Scan for the cell matching the given text and deliver its [X, Y] coordinate at center. 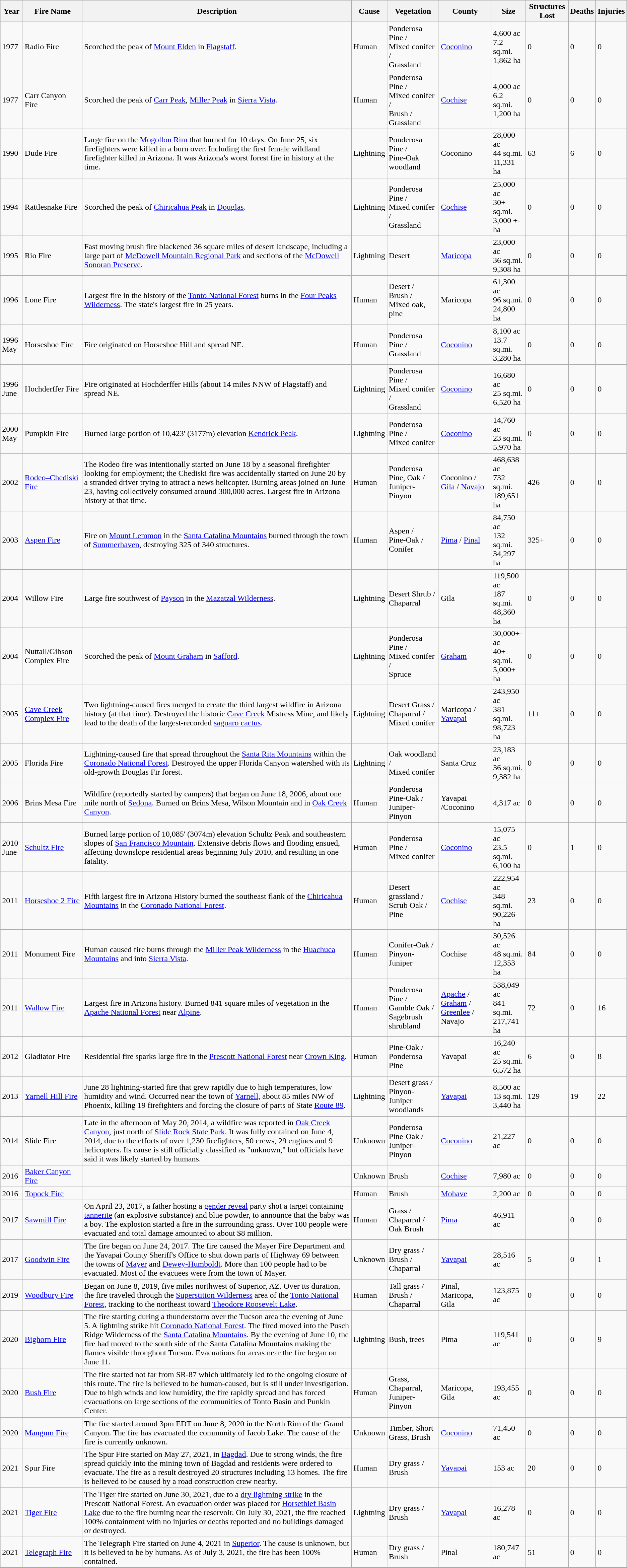
28,000 ac44 sq.mi.11,331 ha [508, 153]
Rodeo–Chediski Fire [52, 482]
14,760 ac23 sq.mi.5,970 ha [508, 433]
7,980 ac [508, 1176]
119,500 ac187 sq.mi.48,360 ha [508, 598]
538,049 ac841 sq.mi.217,741 ha [508, 1007]
Ponderosa Pine, Oak / Juniper-Pinyon [413, 482]
Mangum Fire [52, 1433]
Carr Canyon Fire [52, 100]
28,516 ac [508, 1259]
2003 [12, 540]
Rattlesnake Fire [52, 207]
Yavapai /Coconino [465, 803]
Pima / Pinal [465, 540]
20 [547, 1468]
Bush Fire [52, 1393]
4,000 ac6.2 sq.mi.1,200 ha [508, 100]
129 [547, 1096]
153 ac [508, 1468]
Fifth largest fire in Arizona History burned the southeast flank of the Chiricahua Mountains in the Coronado National Forest. [217, 901]
30,526 ac48 sq.mi.12,353 ha [508, 954]
30,000+- ac40+ sq.mi.5,000+ ha [508, 656]
Pinal [465, 1552]
Fire originated at Hochderffer Hills (about 14 miles NNW of Flagstaff) and spread NE. [217, 389]
Pinal, Maricopa, Gila [465, 1295]
Wallow Fire [52, 1007]
Desert grassland / Scrub Oak / Pine [413, 901]
2012 [12, 1056]
16 [612, 1007]
2014 [12, 1141]
Human caused fire burns through the Miller Peak Wilderness in the Huachuca Mountains and into Sierra Vista. [217, 954]
Nuttall/Gibson Complex Fire [52, 656]
Woodbury Fire [52, 1295]
Year [12, 11]
468,638 ac732 sq.mi.189,651 ha [508, 482]
Rio Fire [52, 256]
Baker Canyon Fire [52, 1176]
23,000 ac36 sq.mi.9,308 ha [508, 256]
193,455 ac [508, 1393]
Oak woodland / Mixed conifer [413, 763]
119,541 ac [508, 1340]
Tiger Fire [52, 1512]
23,183 ac36 sq.mi.9,382 ha [508, 763]
Size [508, 11]
Aspen / Pine-Oak / Conifer [413, 540]
Willow Fire [52, 598]
Lone Fire [52, 300]
Scorched the peak of Chiricahua Peak in Douglas. [217, 207]
Horseshoe 2 Fire [52, 901]
Topock Fire [52, 1193]
1996 [12, 300]
16,680 ac25 sq.mi.6,520 ha [508, 389]
Largest fire in Arizona history. Burned 841 square miles of vegetation in the Apache National Forest near Alpine. [217, 1007]
Sawmill Fire [52, 1220]
1996 May [12, 344]
Injuries [612, 11]
8,500 ac13 sq.mi.3,440 ha [508, 1096]
Pumpkin Fire [52, 433]
23 [547, 901]
16,240 ac25 sq.mi.6,572 ha [508, 1056]
Cave Creek Complex Fire [52, 714]
Brins Mesa Fire [52, 803]
Graham [465, 656]
Desert / Brush / Mixed oak, pine [413, 300]
Radio Fire [52, 47]
Large fire southwest of Payson in the Mazatzal Wilderness. [217, 598]
Apache / Graham / Greenlee / Navajo [465, 1007]
Desert grass / Pinyon-Juniper woodlands [413, 1096]
Ponderosa Pine / Gamble Oak / Sagebrush shrubland [413, 1007]
84 [547, 954]
11+ [547, 714]
2,200 ac [508, 1193]
8,100 ac13.7 sq.mi.3,280 ha [508, 344]
Burned large portion of 10,423' (3177m) elevation Kendrick Peak. [217, 433]
Bush, trees [413, 1340]
Deaths [582, 11]
Conifer-Oak / Pinyon-Juniper [413, 954]
2010 June [12, 847]
Fire Name [52, 11]
Dude Fire [52, 153]
Scorched the peak of Mount Elden in Flagstaff. [217, 47]
84,750 ac132 sq.mi.34,297 ha [508, 540]
2002 [12, 482]
Description [217, 11]
Hochderffer Fire [52, 389]
Coconino / Gila / Navajo [465, 482]
Ponderosa Pine / Grassland [413, 344]
Pine-Oak / Ponderosa Pine [413, 1056]
Ponderosa Pine / Mixed conifer / Spruce [413, 656]
Vegetation [413, 11]
Aspen Fire [52, 540]
21,227 ac [508, 1141]
5 [547, 1259]
Slide Fire [52, 1141]
Ponderosa Pine / Pine-Oak woodland [413, 153]
1995 [12, 256]
Scorched the peak of Carr Peak, Miller Peak in Sierra Vista. [217, 100]
Dry grass / Brush / Chaparral [413, 1259]
Maricopa, Gila [465, 1393]
Desert Shrub / Chaparral [413, 598]
Yarnell Hill Fire [52, 1096]
Desert [413, 256]
Maricopa / Yavapai [465, 714]
Cause [369, 11]
Monument Fire [52, 954]
61,300 ac96 sq.mi.24,800 ha [508, 300]
Largest fire in the history of the Tonto National Forest burns in the Four Peaks Wilderness. The state's largest fire in 25 years. [217, 300]
Fire originated on Horseshoe Hill and spread NE. [217, 344]
243,950 ac381 sq.mi.98,723 ha [508, 714]
71,450 ac [508, 1433]
22 [612, 1096]
222,954 ac348 sq.mi.90,226 ha [508, 901]
72 [547, 1007]
8 [612, 1056]
Tall grass / Brush / Chaparral [413, 1295]
15,075 ac23.5 sq.mi.6,100 ha [508, 847]
Horseshoe Fire [52, 344]
Grass, Chaparral, Juniper-Pinyon [413, 1393]
2019 [12, 1295]
426 [547, 482]
2013 [12, 1096]
County [465, 11]
Gladiator Fire [52, 1056]
2006 [12, 803]
46,911 ac [508, 1220]
9 [612, 1340]
51 [547, 1552]
4,600 ac7.2 sq.mi.1,862 ha [508, 47]
Ponderosa Pine / Mixed conifer / Brush / Grassland [413, 100]
63 [547, 153]
1996 June [12, 389]
Fire on Mount Lemmon in the Santa Catalina Mountains burned through the town of Summerhaven, destroying 325 of 340 structures. [217, 540]
4,317 ac [508, 803]
Gila [465, 598]
Bighorn Fire [52, 1340]
Scorched the peak of Mount Graham in Safford. [217, 656]
Grass / Chaparral / Oak Brush [413, 1220]
Desert Grass / Chaparral / Mixed conifer [413, 714]
1994 [12, 207]
Residential fire sparks large fire in the Prescott National Forest near Crown King. [217, 1056]
123,875 ac [508, 1295]
Mohave [465, 1193]
Santa Cruz [465, 763]
325+ [547, 540]
180,747 ac [508, 1552]
Florida Fire [52, 763]
16,278 ac [508, 1512]
25,000 ac30+ sq.mi.3,000 +- ha [508, 207]
Goodwin Fire [52, 1259]
1990 [12, 153]
Telegraph Fire [52, 1552]
2000 May [12, 433]
Schultz Fire [52, 847]
Structures Lost [547, 11]
Spur Fire [52, 1468]
Timber, Short Grass, Brush [413, 1433]
19 [582, 1096]
